Determine the [X, Y] coordinate at the center of the cell enclosing the given text.  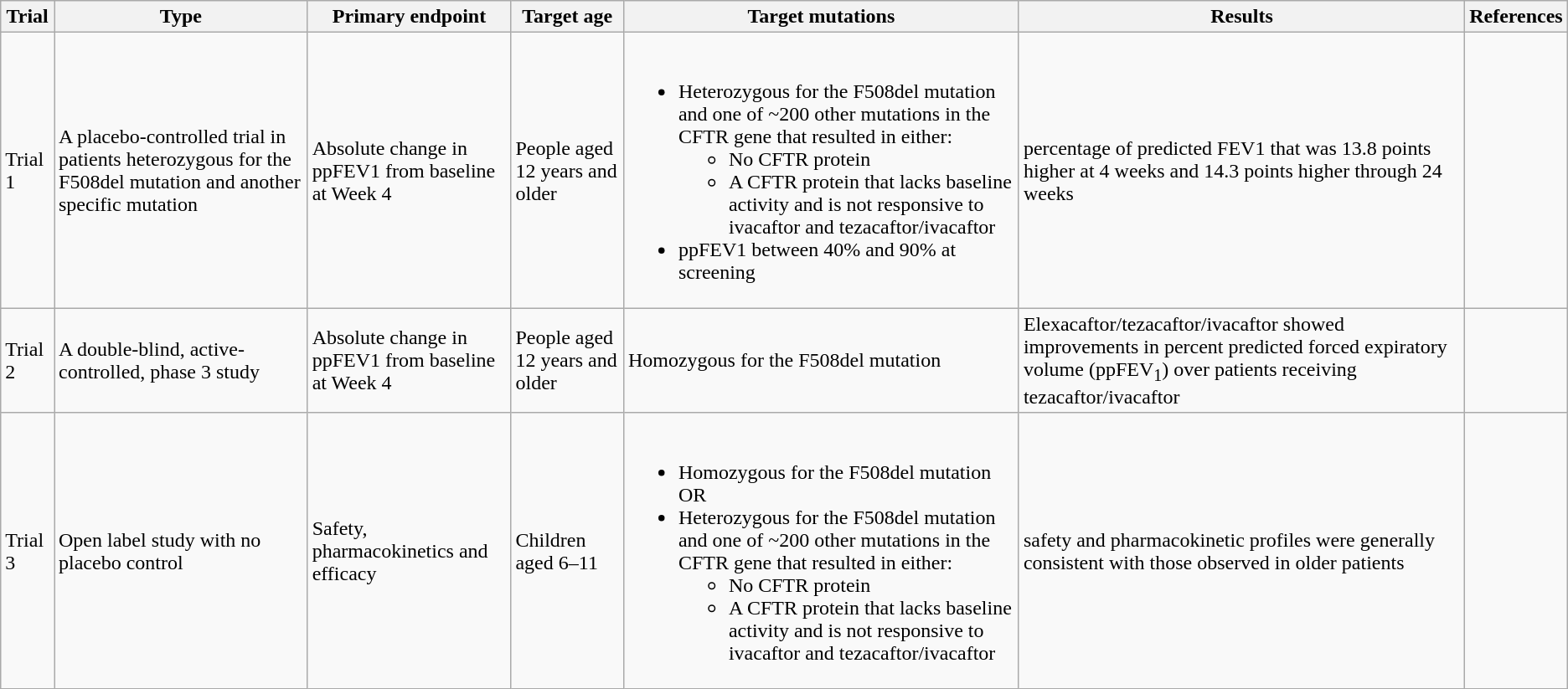
Trial 2 [28, 360]
References [1516, 17]
Trial [28, 17]
Trial 1 [28, 171]
percentage of predicted FEV1 that was 13.8 points higher at 4 weeks and 14.3 points higher through 24 weeks [1241, 171]
safety and pharmacokinetic profiles were generally consistent with those observed in older patients [1241, 551]
Open label study with no placebo control [181, 551]
A double-blind, active-controlled, phase 3 study [181, 360]
Target mutations [821, 17]
Type [181, 17]
A placebo-controlled trial in patients heterozygous for the F508del mutation and another specific mutation [181, 171]
Target age [567, 17]
Primary endpoint [409, 17]
Trial 3 [28, 551]
Results [1241, 17]
Homozygous for the F508del mutation [821, 360]
Children aged 6–11 [567, 551]
Safety, pharmacokinetics and efficacy [409, 551]
